Find where the given text appears and provide that cell's center as (x, y) coordinate. 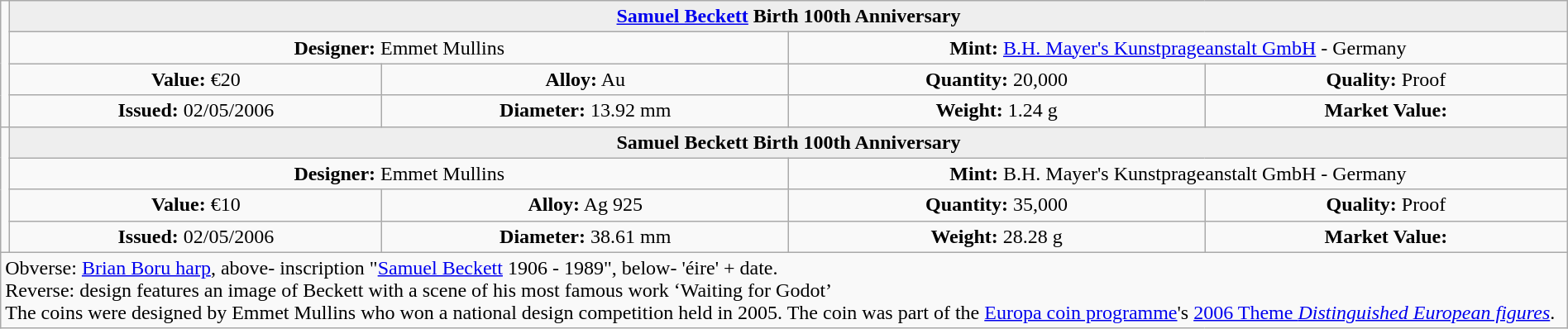
Quantity: 20,000 (997, 79)
Diameter: 38.61 mm (586, 236)
Value: €20 (196, 79)
Weight: 28.28 g (997, 236)
Quantity: 35,000 (997, 205)
Alloy: Ag 925 (586, 205)
Alloy: Au (586, 79)
Weight: 1.24 g (997, 111)
Value: €10 (196, 205)
Diameter: 13.92 mm (586, 111)
